From the cell containing the given text, extract its center point as [x, y] coordinate. 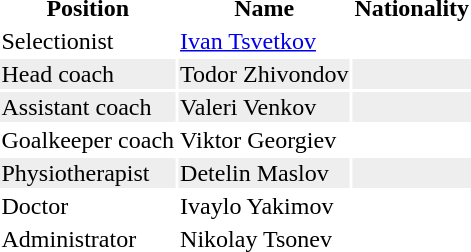
Assistant coach [88, 107]
Ivaylo Yakimov [264, 206]
Valeri Venkov [264, 107]
Ivan Tsvetkov [264, 41]
Todor Zhivondov [264, 74]
Goalkeeper coach [88, 140]
Detelin Maslov [264, 173]
Selectionist [88, 41]
Doctor [88, 206]
Head coach [88, 74]
Viktor Georgiev [264, 140]
Physiotherapist [88, 173]
